For the text-containing cell, return its midpoint in [X, Y] coordinate format. 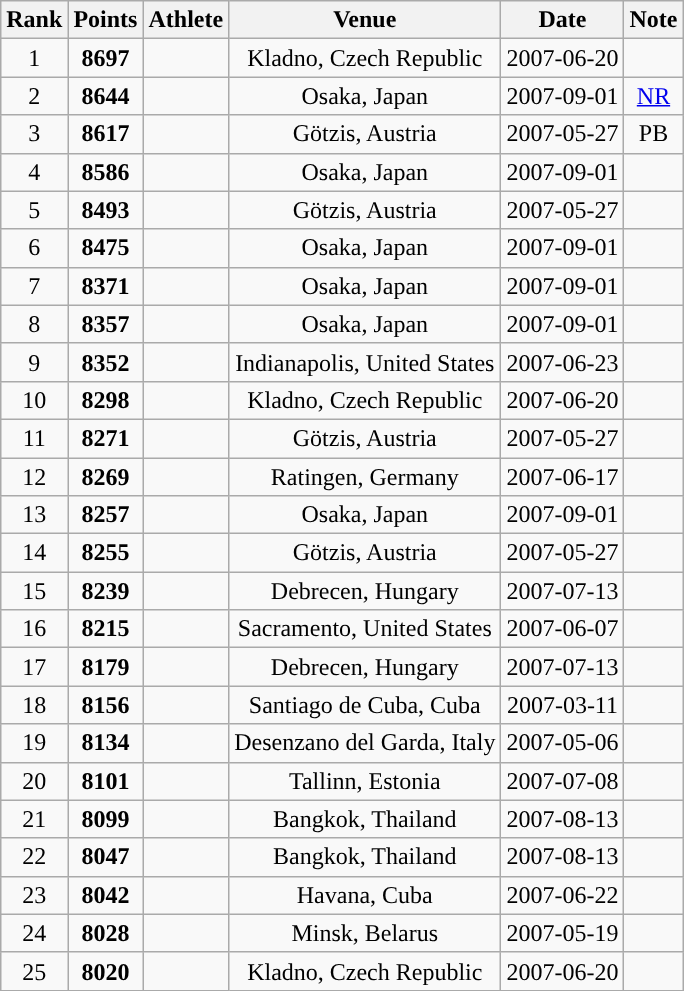
Santiago de Cuba, Cuba [365, 705]
25 [34, 971]
8255 [106, 553]
2007-03-11 [562, 705]
8493 [106, 210]
23 [34, 895]
2007-06-07 [562, 629]
22 [34, 857]
8 [34, 324]
14 [34, 553]
2007-07-08 [562, 781]
5 [34, 210]
8298 [106, 400]
2 [34, 96]
11 [34, 438]
2007-05-06 [562, 743]
Points [106, 20]
4 [34, 172]
13 [34, 515]
24 [34, 933]
8156 [106, 705]
8047 [106, 857]
8239 [106, 591]
8099 [106, 819]
8475 [106, 248]
2007-06-22 [562, 895]
8644 [106, 96]
8020 [106, 971]
10 [34, 400]
1 [34, 58]
8215 [106, 629]
12 [34, 477]
21 [34, 819]
8042 [106, 895]
19 [34, 743]
8617 [106, 134]
PB [654, 134]
8586 [106, 172]
8697 [106, 58]
Minsk, Belarus [365, 933]
17 [34, 667]
2007-06-23 [562, 362]
Sacramento, United States [365, 629]
Desenzano del Garda, Italy [365, 743]
2007-06-17 [562, 477]
8271 [106, 438]
Venue [365, 20]
Havana, Cuba [365, 895]
8028 [106, 933]
Rank [34, 20]
8352 [106, 362]
18 [34, 705]
2007-05-19 [562, 933]
20 [34, 781]
8371 [106, 286]
Ratingen, Germany [365, 477]
Note [654, 20]
Athlete [186, 20]
8257 [106, 515]
NR [654, 96]
8357 [106, 324]
Date [562, 20]
6 [34, 248]
16 [34, 629]
8269 [106, 477]
8101 [106, 781]
9 [34, 362]
Indianapolis, United States [365, 362]
3 [34, 134]
8179 [106, 667]
8134 [106, 743]
Tallinn, Estonia [365, 781]
7 [34, 286]
15 [34, 591]
